Search for the cell housing the specified text and yield its [x, y] center coordinate. 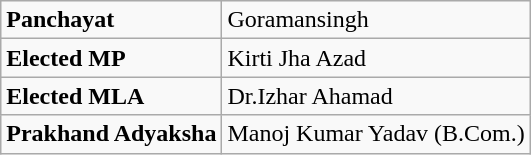
Manoj Kumar Yadav (B.Com.) [376, 134]
Panchayat [112, 20]
Kirti Jha Azad [376, 58]
Dr.Izhar Ahamad [376, 96]
Prakhand Adyaksha [112, 134]
Goramansingh [376, 20]
Elected MLA [112, 96]
Elected MP [112, 58]
